Provide the [x, y] coordinate of the cell's center where the given text is located.  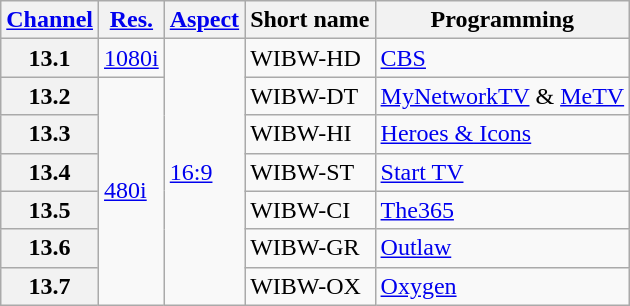
13.6 [50, 248]
1080i [132, 58]
13.1 [50, 58]
13.4 [50, 172]
WIBW-ST [310, 172]
WIBW-GR [310, 248]
MyNetworkTV & MeTV [502, 96]
13.7 [50, 286]
Heroes & Icons [502, 134]
480i [132, 191]
The365 [502, 210]
13.2 [50, 96]
Channel [50, 20]
Short name [310, 20]
WIBW-CI [310, 210]
Programming [502, 20]
Aspect [204, 20]
WIBW-DT [310, 96]
Outlaw [502, 248]
Oxygen [502, 286]
13.5 [50, 210]
WIBW-OX [310, 286]
WIBW-HD [310, 58]
Res. [132, 20]
13.3 [50, 134]
CBS [502, 58]
16:9 [204, 172]
Start TV [502, 172]
WIBW-HI [310, 134]
